Locate the cell with the specified text and output its (x, y) center coordinate. 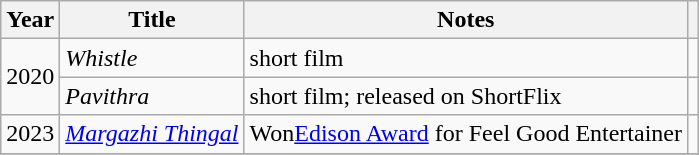
short film; released on ShortFlix (466, 96)
2023 (30, 134)
Notes (466, 20)
Pavithra (152, 96)
Title (152, 20)
Whistle (152, 58)
WonEdison Award for Feel Good Entertainer (466, 134)
Margazhi Thingal (152, 134)
Year (30, 20)
short film (466, 58)
2020 (30, 77)
